Scan for the cell matching the given text and deliver its (x, y) coordinate at center. 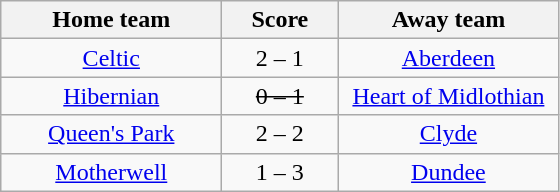
2 – 1 (280, 58)
Queen's Park (112, 134)
Heart of Midlothian (448, 96)
1 – 3 (280, 172)
Aberdeen (448, 58)
2 – 2 (280, 134)
Score (280, 20)
Clyde (448, 134)
Hibernian (112, 96)
Away team (448, 20)
0 – 1 (280, 96)
Celtic (112, 58)
Home team (112, 20)
Dundee (448, 172)
Motherwell (112, 172)
